Determine the (X, Y) coordinate at the center of the cell enclosing the given text.  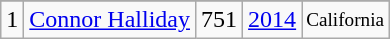
California (346, 20)
Connor Halliday (110, 20)
1 (12, 20)
2014 (272, 20)
751 (220, 20)
